For the text-containing cell, return its midpoint in [x, y] coordinate format. 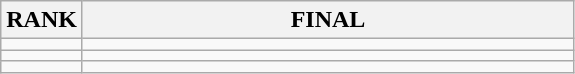
RANK [42, 20]
FINAL [328, 20]
